Provide the [x, y] coordinate of the cell's center where the given text is located.  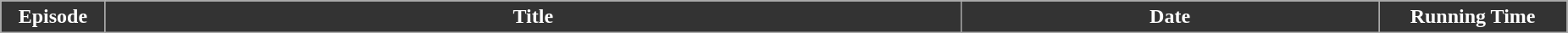
Date [1171, 17]
Running Time [1473, 17]
Episode [53, 17]
Title [534, 17]
